Return the [x, y] coordinate for the center point of the cell that contains the specified text.  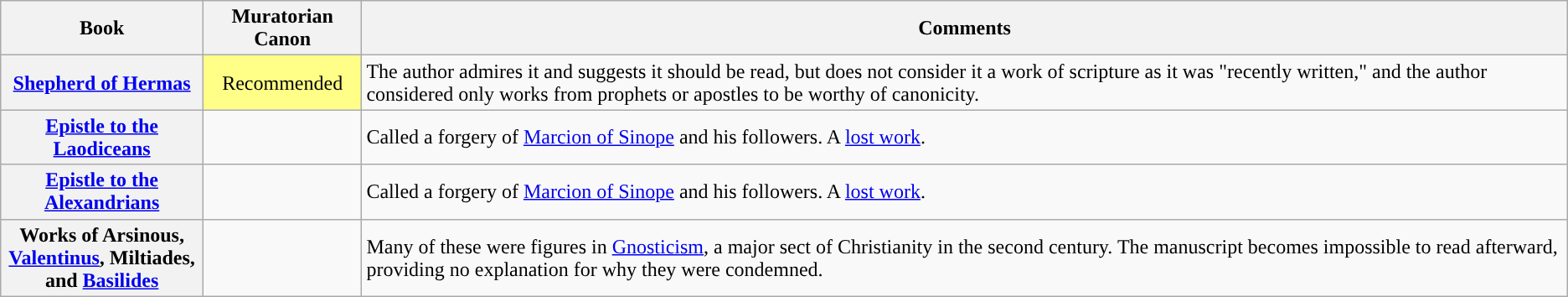
Recommended [281, 82]
Comments [965, 29]
Muratorian Canon [281, 29]
Shepherd of Hermas [102, 82]
Epistle to the Laodiceans [102, 138]
Works of Arsinous,Valentinus, Miltiades,and Basilides [102, 258]
Book [102, 29]
Epistle to the Alexandrians [102, 191]
